Determine the (x, y) coordinate at the center of the cell enclosing the given text.  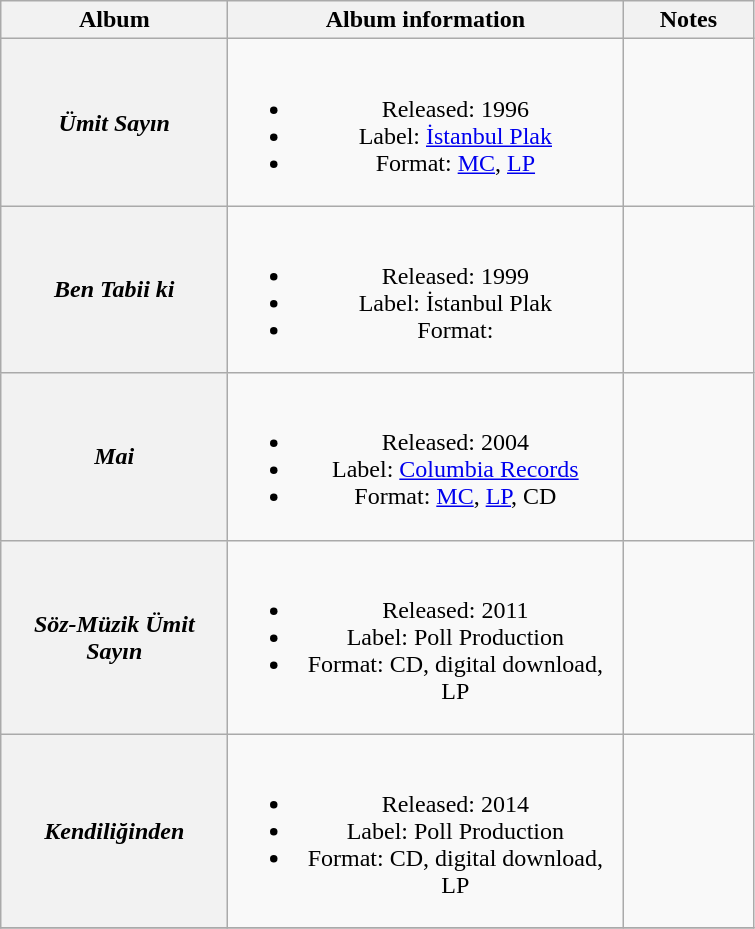
Released: 2014Label: Poll ProductionFormat: CD, digital download, LP (426, 831)
Album (114, 20)
Released: 2004Label: Columbia RecordsFormat: MC, LP, CD (426, 456)
Released: 1999Label: İstanbul PlakFormat: (426, 290)
Released: 1996Label: İstanbul PlakFormat: MC, LP (426, 122)
Ümit Sayın (114, 122)
Album information (426, 20)
Mai (114, 456)
Söz-Müzik Ümit Sayın (114, 637)
Ben Tabii ki (114, 290)
Notes (688, 20)
Kendiliğinden (114, 831)
Released: 2011Label: Poll ProductionFormat: CD, digital download, LP (426, 637)
